Scan for the cell matching the given text and deliver its (x, y) coordinate at center. 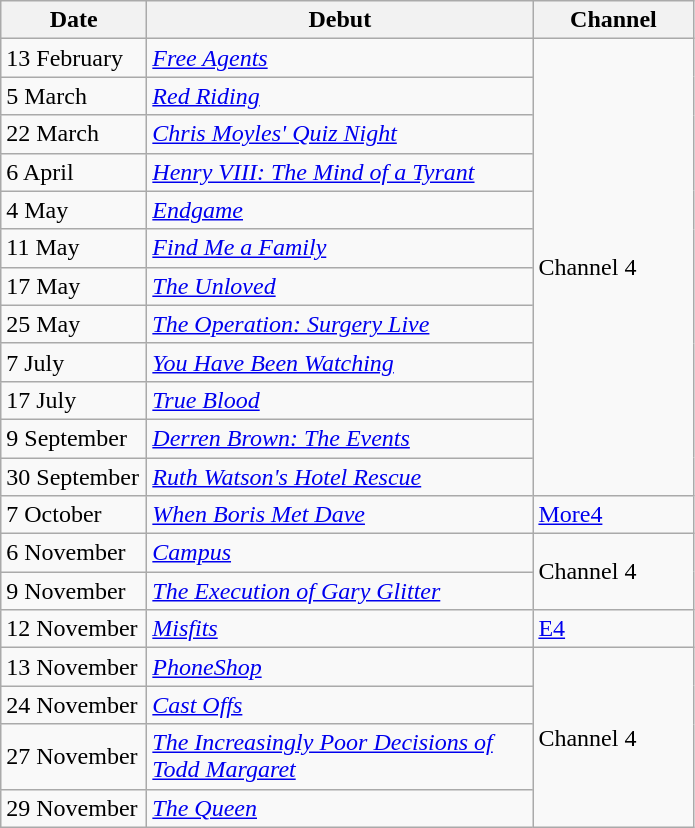
6 April (74, 172)
9 September (74, 438)
24 November (74, 705)
Ruth Watson's Hotel Rescue (340, 477)
True Blood (340, 400)
7 October (74, 515)
E4 (614, 629)
Cast Offs (340, 705)
You Have Been Watching (340, 362)
22 March (74, 134)
More4 (614, 515)
12 November (74, 629)
17 May (74, 286)
The Increasingly Poor Decisions of Todd Margaret (340, 756)
When Boris Met Dave (340, 515)
Free Agents (340, 58)
Henry VIII: The Mind of a Tyrant (340, 172)
Date (74, 20)
27 November (74, 756)
25 May (74, 324)
4 May (74, 210)
11 May (74, 248)
The Execution of Gary Glitter (340, 591)
30 September (74, 477)
The Operation: Surgery Live (340, 324)
Channel (614, 20)
Chris Moyles' Quiz Night (340, 134)
17 July (74, 400)
PhoneShop (340, 667)
The Unloved (340, 286)
The Queen (340, 808)
Derren Brown: The Events (340, 438)
Red Riding (340, 96)
Debut (340, 20)
Find Me a Family (340, 248)
Misfits (340, 629)
13 February (74, 58)
5 March (74, 96)
6 November (74, 553)
9 November (74, 591)
13 November (74, 667)
Campus (340, 553)
7 July (74, 362)
29 November (74, 808)
Endgame (340, 210)
